Output the (X, Y) coordinate of the center of the cell containing the given text.  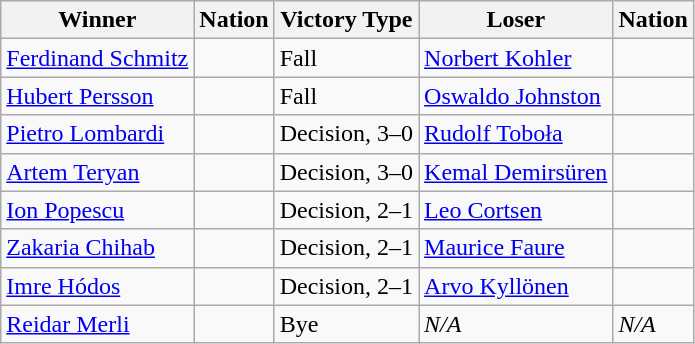
Oswaldo Johnston (516, 96)
Artem Teryan (98, 172)
Winner (98, 20)
Hubert Persson (98, 96)
Bye (346, 324)
Maurice Faure (516, 248)
Norbert Kohler (516, 58)
Zakaria Chihab (98, 248)
Kemal Demirsüren (516, 172)
Rudolf Toboła (516, 134)
Imre Hódos (98, 286)
Victory Type (346, 20)
Pietro Lombardi (98, 134)
Ion Popescu (98, 210)
Leo Cortsen (516, 210)
Ferdinand Schmitz (98, 58)
Loser (516, 20)
Reidar Merli (98, 324)
Arvo Kyllönen (516, 286)
